Provide the [X, Y] coordinate of the cell's center where the given text is located.  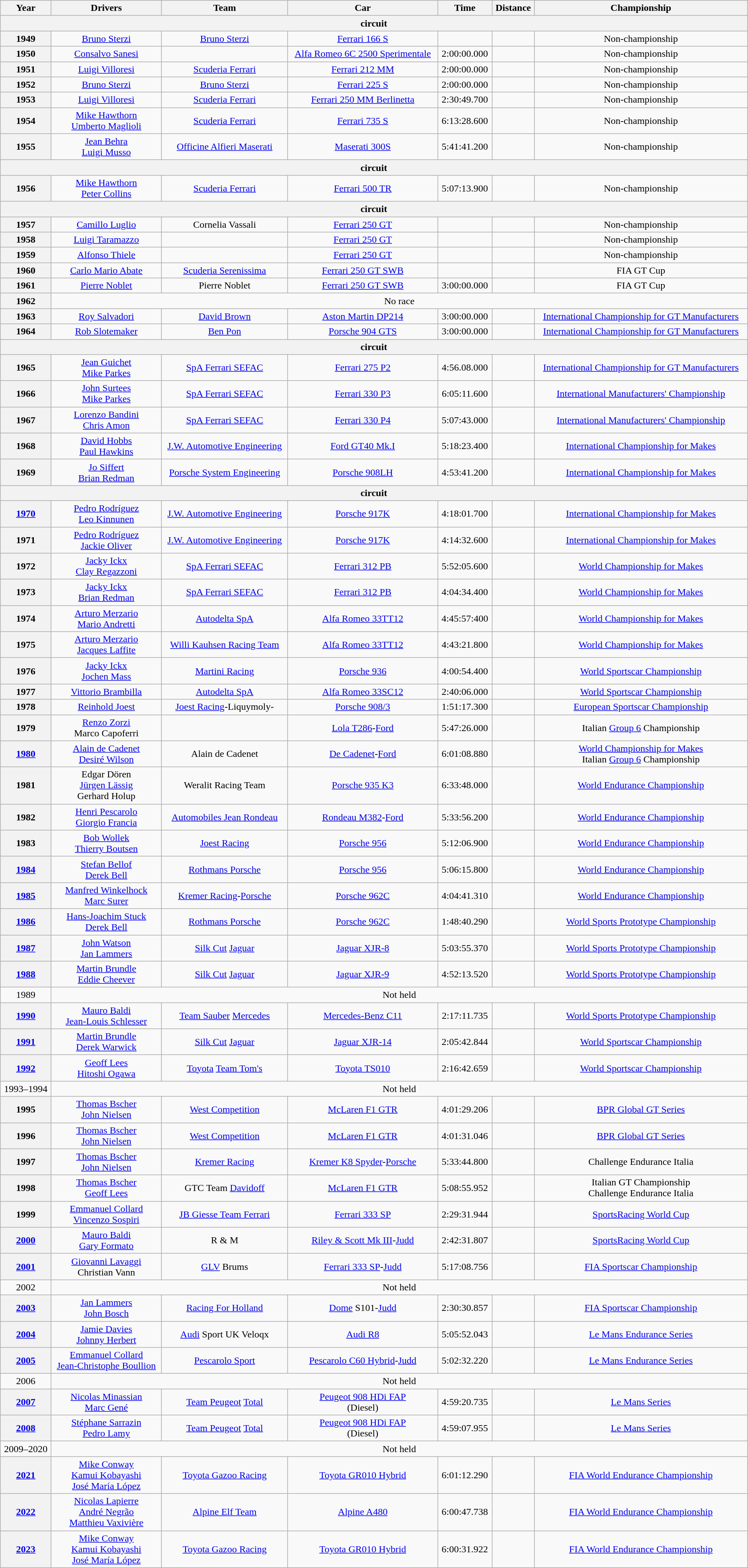
Emmanuel Collard Jean-Christophe Boullion [106, 1361]
1978 [26, 707]
Mercedes-Benz C11 [363, 1016]
1990 [26, 1016]
1986 [26, 921]
6:01:12.290 [465, 1475]
Racing For Holland [225, 1308]
Pescarolo Sport [225, 1361]
5:05:52.043 [465, 1334]
5:17:08.756 [465, 1267]
Toyota TS010 [363, 1068]
1956 [26, 188]
Nicolas Lapierre André Negrão Matthieu Vaxivière [106, 1512]
4:00:54.400 [465, 671]
2:40:06.000 [465, 692]
Jaguar XJR-9 [363, 975]
1970 [26, 513]
1992 [26, 1068]
1982 [26, 817]
4:59:07.955 [465, 1428]
2:42:31.807 [465, 1240]
5:03:55.370 [465, 948]
5:02:32.220 [465, 1361]
Time [465, 8]
1:48:40.290 [465, 921]
1976 [26, 671]
Drivers [106, 8]
1995 [26, 1110]
5:07:43.000 [465, 420]
2001 [26, 1267]
6:05:11.600 [465, 394]
4:59:20.735 [465, 1402]
Arturo Merzario Jacques Laffite [106, 645]
2023 [26, 1549]
Kremer K8 Spyder-Porsche [363, 1162]
Jaguar XJR-14 [363, 1042]
Challenge Endurance Italia [641, 1162]
Mike Hawthorn Umberto Maglioli [106, 121]
Rondeau M382-Ford [363, 817]
2000 [26, 1240]
1991 [26, 1042]
1985 [26, 896]
Jan Lammers John Bosch [106, 1308]
Car [363, 8]
Distance [513, 8]
5:33:56.200 [465, 817]
4:53:41.200 [465, 472]
Ben Pon [225, 332]
1961 [26, 286]
Ferrari 735 S [363, 121]
Dome S101-Judd [363, 1308]
Jaguar XJR-8 [363, 948]
1963 [26, 316]
Weralit Racing Team [225, 785]
Kremer Racing-Porsche [225, 896]
1974 [26, 619]
1996 [26, 1135]
4:52:13.520 [465, 975]
Ferrari 333 SP-Judd [363, 1267]
Ferrari 330 P3 [363, 394]
David Brown [225, 316]
1988 [26, 975]
De Cadenet-Ford [363, 754]
Arturo Merzario Mario Andretti [106, 619]
Porsche 936 [363, 671]
Jamie Davies Johnny Herbert [106, 1334]
Stéphane Sarrazin Pedro Lamy [106, 1428]
5:33:44.800 [465, 1162]
No race [399, 301]
Italian GT ChampionshipChallenge Endurance Italia [641, 1188]
5:06:15.800 [465, 869]
2004 [26, 1334]
Year [26, 8]
2003 [26, 1308]
Joest Racing [225, 843]
Porsche 908/3 [363, 707]
Lorenzo Bandini Chris Amon [106, 420]
Ferrari 225 S [363, 84]
Aston Martin DP214 [363, 316]
1971 [26, 540]
2:05:42.844 [465, 1042]
Martin Brundle Eddie Cheever [106, 975]
Ferrari 275 P2 [363, 368]
Stefan Bellof Derek Bell [106, 869]
Joest Racing-Liquymoly- [225, 707]
Hans-Joachim Stuck Derek Bell [106, 921]
2009–2020 [26, 1449]
Mike Hawthorn Peter Collins [106, 188]
Ford GT40 Mk.I [363, 446]
Alfonso Thiele [106, 255]
Bob Wollek Thierry Boutsen [106, 843]
Lola T286-Ford [363, 727]
Henri Pescarolo Giorgio Francia [106, 817]
2022 [26, 1512]
Ferrari 212 MM [363, 69]
Ferrari 500 TR [363, 188]
1993–1994 [26, 1089]
Roy Salvadori [106, 316]
Jean Guichet Mike Parkes [106, 368]
1951 [26, 69]
2:17:11.735 [465, 1016]
5:52:05.600 [465, 567]
GTC Team Davidoff [225, 1188]
1989 [26, 995]
5:41:41.200 [465, 146]
5:07:13.900 [465, 188]
Cornelia Vassali [225, 224]
Mauro Baldi Gary Formato [106, 1240]
David Hobbs Paul Hawkins [106, 446]
John Surtees Mike Parkes [106, 394]
Mauro Baldi Jean-Louis Schlesser [106, 1016]
1984 [26, 869]
2007 [26, 1402]
Giovanni Lavaggi Christian Vann [106, 1267]
Thomas Bscher Geoff Lees [106, 1188]
Porsche System Engineering [225, 472]
1981 [26, 785]
Carlo Mario Abate [106, 270]
Pescarolo C60 Hybrid-Judd [363, 1361]
Camillo Luglio [106, 224]
1957 [26, 224]
4:43:21.800 [465, 645]
Willi Kauhsen Racing Team [225, 645]
Scuderia Serenissima [225, 270]
Alfa Romeo 6C 2500 Sperimentale [363, 54]
JB Giesse Team Ferrari [225, 1214]
Toyota Team Tom's [225, 1068]
Alain de Cadenet [225, 754]
Alpine A480 [363, 1512]
1967 [26, 420]
1968 [26, 446]
Jacky Ickx Clay Regazzoni [106, 567]
Maserati 300S [363, 146]
1966 [26, 394]
1983 [26, 843]
6:33:48.000 [465, 785]
6:13:28.600 [465, 121]
1980 [26, 754]
1969 [26, 472]
Porsche 935 K3 [363, 785]
Emmanuel Collard Vincenzo Sospiri [106, 1214]
Porsche 904 GTS [363, 332]
1953 [26, 100]
2:16:42.659 [465, 1068]
2005 [26, 1361]
Team [225, 8]
1959 [26, 255]
1962 [26, 301]
Alain de Cadenet Desiré Wilson [106, 754]
1958 [26, 240]
Porsche 908LH [363, 472]
Nicolas Minassian Marc Gené [106, 1402]
Italian Group 6 Championship [641, 727]
Riley & Scott Mk III-Judd [363, 1240]
2002 [26, 1287]
Alpine Elf Team [225, 1512]
4:56.08.000 [465, 368]
1955 [26, 146]
Ferrari 166 S [363, 39]
2006 [26, 1381]
5:47:26.000 [465, 727]
World Championship for MakesItalian Group 6 Championship [641, 754]
Jean Behra Luigi Musso [106, 146]
2021 [26, 1475]
1949 [26, 39]
Pedro Rodríguez Jackie Oliver [106, 540]
4:01:31.046 [465, 1135]
5:08:55.952 [465, 1188]
Jacky Ickx Brian Redman [106, 592]
Kremer Racing [225, 1162]
1965 [26, 368]
1972 [26, 567]
4:04:41.310 [465, 896]
4:04:34.400 [465, 592]
Geoff Lees Hitoshi Ogawa [106, 1068]
6:01:08.880 [465, 754]
1973 [26, 592]
1954 [26, 121]
4:14:32.600 [465, 540]
Pedro Rodríguez Leo Kinnunen [106, 513]
1997 [26, 1162]
2008 [26, 1428]
Edgar Dören Jürgen Lässig Gerhard Holup [106, 785]
European Sportscar Championship [641, 707]
1950 [26, 54]
1979 [26, 727]
Renzo Zorzi Marco Capoferri [106, 727]
Vittorio Brambilla [106, 692]
1998 [26, 1188]
Martini Racing [225, 671]
1964 [26, 332]
Jacky Ickx Jochen Mass [106, 671]
5:18:23.400 [465, 446]
4:18:01.700 [465, 513]
Officine Alfieri Maserati [225, 146]
1987 [26, 948]
R & M [225, 1240]
Audi Sport UK Veloqx [225, 1334]
Automobiles Jean Rondeau [225, 817]
4:45:57:400 [465, 619]
2:29:31.944 [465, 1214]
Rob Slotemaker [106, 332]
Ferrari 330 P4 [363, 420]
Jo Siffert Brian Redman [106, 472]
1977 [26, 692]
2:30:49.700 [465, 100]
2:30:30.857 [465, 1308]
Consalvo Sanesi [106, 54]
Luigi Taramazzo [106, 240]
Team Sauber Mercedes [225, 1016]
Audi R8 [363, 1334]
1:51:17.300 [465, 707]
5:12:06.900 [465, 843]
4:01:29.206 [465, 1110]
Ferrari 250 MM Berlinetta [363, 100]
Championship [641, 8]
1999 [26, 1214]
Martin Brundle Derek Warwick [106, 1042]
1960 [26, 270]
GLV Brums [225, 1267]
Alfa Romeo 33SC12 [363, 692]
Ferrari 333 SP [363, 1214]
Manfred Winkelhock Marc Surer [106, 896]
John Watson Jan Lammers [106, 948]
6:00:47.738 [465, 1512]
6:00:31.922 [465, 1549]
Reinhold Joest [106, 707]
1952 [26, 84]
1975 [26, 645]
